Return (x, y) of the center of cell containing provided text 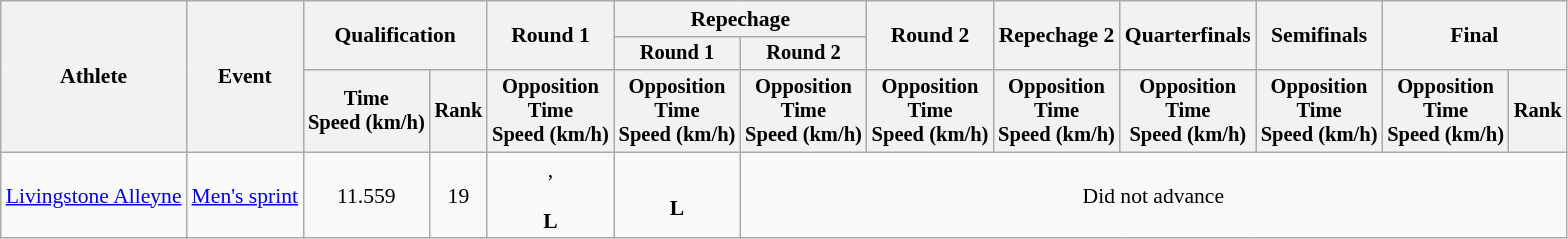
Quarterfinals (1188, 36)
19 (459, 196)
Repechage (740, 19)
Livingstone Alleyne (94, 196)
Final (1474, 36)
Did not advance (1153, 196)
Qualification (395, 36)
Repechage 2 (1056, 36)
Semifinals (1320, 36)
TimeSpeed (km/h) (366, 111)
L (678, 196)
,L (550, 196)
Athlete (94, 76)
11.559 (366, 196)
Event (246, 76)
Men's sprint (246, 196)
